Locate the cell with the specified text and output its [X, Y] center coordinate. 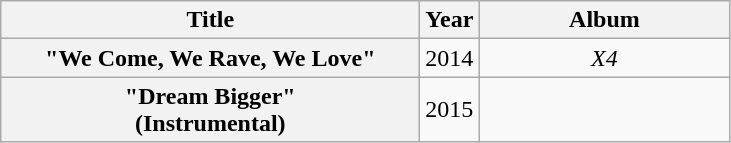
"We Come, We Rave, We Love" [210, 58]
Album [604, 20]
2015 [450, 110]
X4 [604, 58]
Title [210, 20]
Year [450, 20]
2014 [450, 58]
"Dream Bigger"(Instrumental) [210, 110]
